Determine the (x, y) coordinate at the center of the cell enclosing the given text.  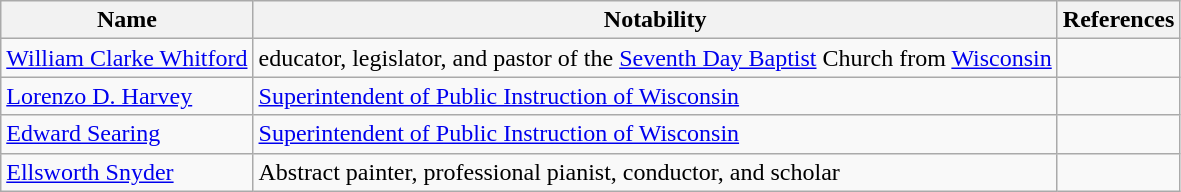
Lorenzo D. Harvey (127, 96)
educator, legislator, and pastor of the Seventh Day Baptist Church from Wisconsin (655, 58)
William Clarke Whitford (127, 58)
References (1118, 20)
Edward Searing (127, 134)
Notability (655, 20)
Name (127, 20)
Abstract painter, professional pianist, conductor, and scholar (655, 172)
Ellsworth Snyder (127, 172)
